Pinpoint the cell where the given text exists, returning its [X, Y] midpoint coordinate. 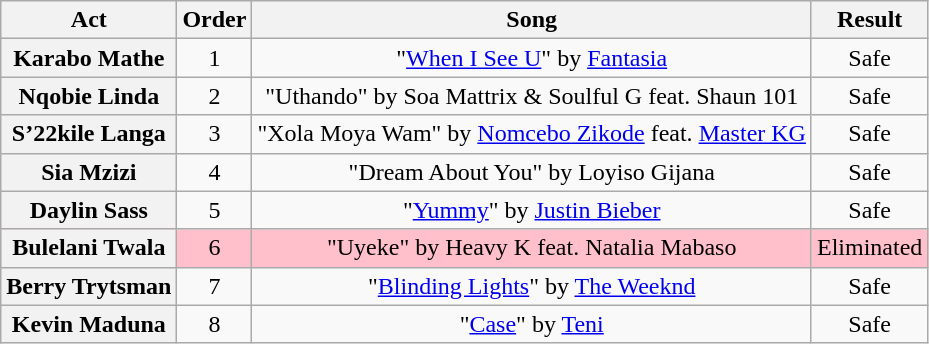
4 [214, 172]
6 [214, 248]
2 [214, 96]
"Blinding Lights" by The Weeknd [532, 286]
Bulelani Twala [89, 248]
"Yummy" by Justin Bieber [532, 210]
Karabo Mathe [89, 58]
Result [869, 20]
Song [532, 20]
"Xola Moya Wam" by Nomcebo Zikode feat. Master KG [532, 134]
5 [214, 210]
S’22kile Langa [89, 134]
Nqobie Linda [89, 96]
"When I See U" by Fantasia [532, 58]
Sia Mzizi [89, 172]
Daylin Sass [89, 210]
"Case" by Teni [532, 324]
8 [214, 324]
Act [89, 20]
"Uthando" by Soa Mattrix & Soulful G feat. Shaun 101 [532, 96]
3 [214, 134]
Order [214, 20]
"Uyeke" by Heavy K feat. Natalia Mabaso [532, 248]
"Dream About You" by Loyiso Gijana [532, 172]
Kevin Maduna [89, 324]
Berry Trytsman [89, 286]
1 [214, 58]
7 [214, 286]
Eliminated [869, 248]
